Capture the cell that displays the provided text and extract its (x, y) central coordinate. 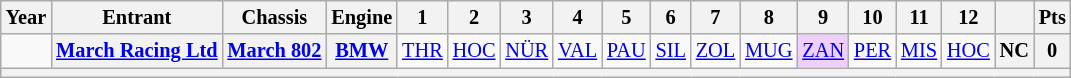
8 (768, 17)
SIL (671, 51)
6 (671, 17)
10 (872, 17)
ZAN (823, 51)
March Racing Ltd (136, 51)
THR (422, 51)
PAU (626, 51)
BMW (362, 51)
7 (716, 17)
12 (968, 17)
11 (919, 17)
Chassis (274, 17)
PER (872, 51)
5 (626, 17)
Entrant (136, 17)
NÜR (526, 51)
March 802 (274, 51)
Engine (362, 17)
Pts (1052, 17)
MIS (919, 51)
NC (1014, 51)
VAL (578, 51)
2 (474, 17)
3 (526, 17)
4 (578, 17)
0 (1052, 51)
Year (26, 17)
ZOL (716, 51)
1 (422, 17)
9 (823, 17)
MUG (768, 51)
